Return the [x, y] coordinate for the center point of the cell that contains the specified text.  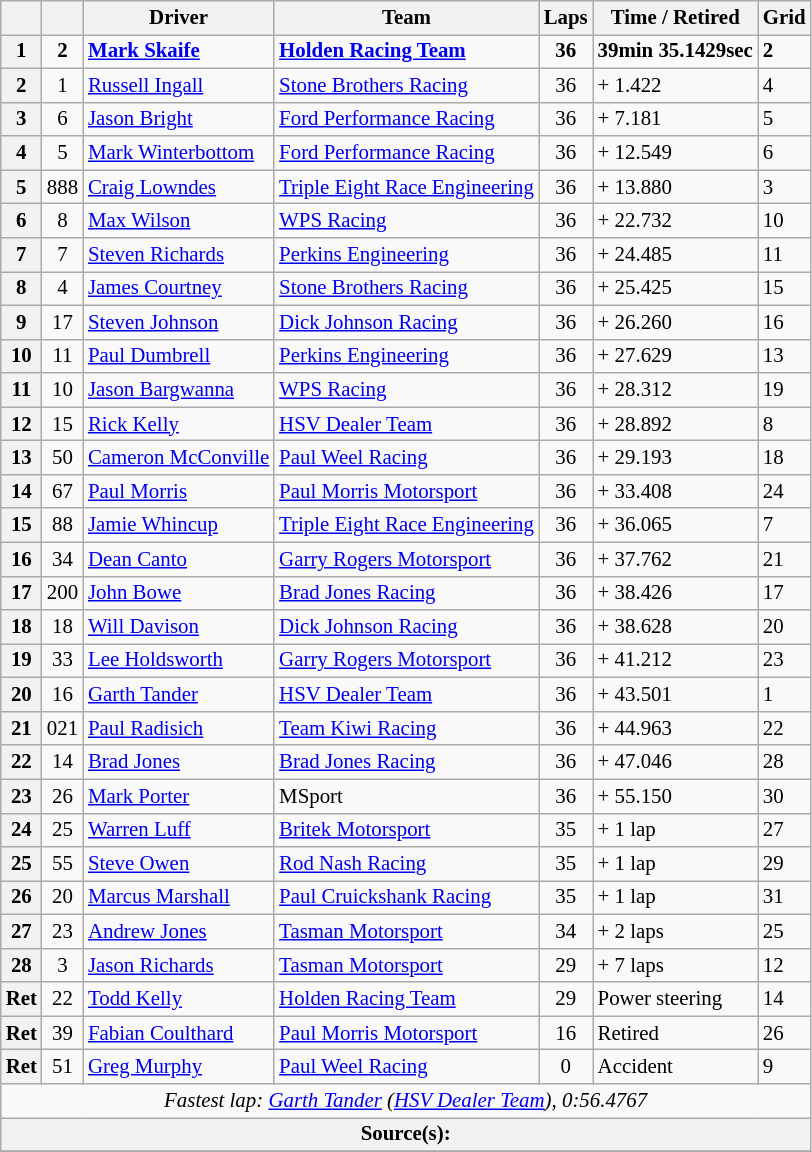
Craig Lowndes [178, 187]
+ 2 laps [676, 931]
Andrew Jones [178, 931]
+ 13.880 [676, 187]
200 [62, 593]
+ 36.065 [676, 525]
Jason Richards [178, 965]
Paul Cruickshank Racing [406, 898]
Steven Richards [178, 255]
50 [62, 458]
Mark Skaife [178, 51]
+ 25.425 [676, 288]
MSport [406, 796]
888 [62, 187]
Fastest lap: Garth Tander (HSV Dealer Team), 0:56.4767 [406, 1101]
Cameron McConville [178, 458]
39 [62, 1033]
+ 28.312 [676, 390]
+ 12.549 [676, 153]
+ 38.426 [676, 593]
55 [62, 864]
Fabian Coulthard [178, 1033]
Team Kiwi Racing [406, 728]
Paul Dumbrell [178, 356]
Marcus Marshall [178, 898]
+ 55.150 [676, 796]
Retired [676, 1033]
+ 24.485 [676, 255]
Jason Bargwanna [178, 390]
Power steering [676, 999]
Dean Canto [178, 559]
Russell Ingall [178, 85]
Grid [784, 18]
+ 38.628 [676, 627]
Steve Owen [178, 864]
67 [62, 491]
+ 7.181 [676, 119]
+ 28.892 [676, 424]
Rick Kelly [178, 424]
Driver [178, 18]
+ 26.260 [676, 322]
Brad Jones [178, 762]
Mark Porter [178, 796]
Team [406, 18]
39min 35.1429sec [676, 51]
+ 7 laps [676, 965]
+ 37.762 [676, 559]
+ 41.212 [676, 661]
021 [62, 728]
Accident [676, 1067]
+ 47.046 [676, 762]
30 [784, 796]
+ 1.422 [676, 85]
0 [566, 1067]
Laps [566, 18]
Rod Nash Racing [406, 864]
Greg Murphy [178, 1067]
Lee Holdsworth [178, 661]
+ 33.408 [676, 491]
88 [62, 525]
33 [62, 661]
Warren Luff [178, 830]
+ 29.193 [676, 458]
Paul Morris [178, 491]
+ 22.732 [676, 221]
Jason Bright [178, 119]
+ 44.963 [676, 728]
Source(s): [406, 1135]
Max Wilson [178, 221]
Garth Tander [178, 695]
John Bowe [178, 593]
James Courtney [178, 288]
Jamie Whincup [178, 525]
Mark Winterbottom [178, 153]
31 [784, 898]
Britek Motorsport [406, 830]
Steven Johnson [178, 322]
51 [62, 1067]
+ 27.629 [676, 356]
+ 43.501 [676, 695]
Todd Kelly [178, 999]
Will Davison [178, 627]
Time / Retired [676, 18]
Paul Radisich [178, 728]
